Output the [X, Y] coordinate of the center of the cell containing the given text.  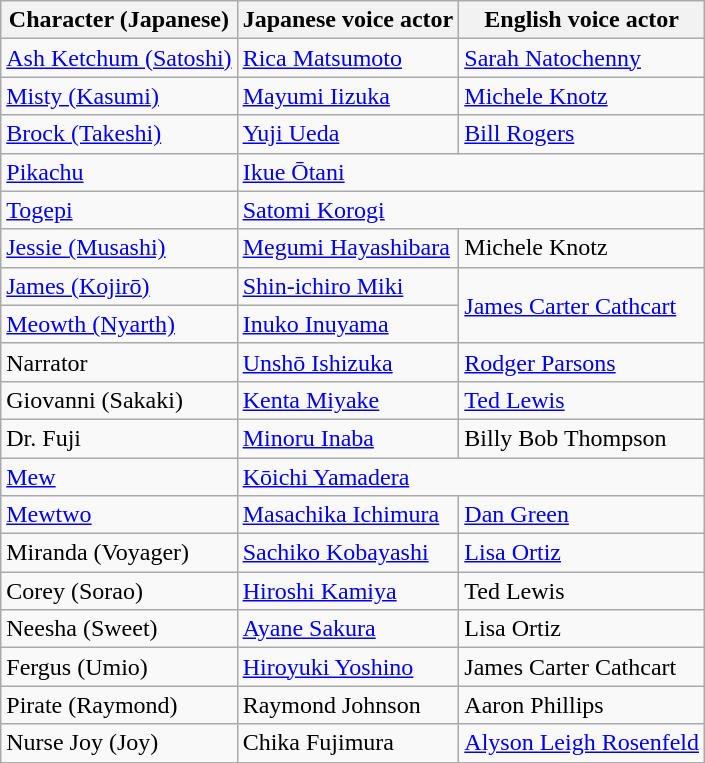
Raymond Johnson [348, 705]
Nurse Joy (Joy) [119, 743]
Rica Matsumoto [348, 58]
Corey (Sorao) [119, 591]
Ayane Sakura [348, 629]
Ash Ketchum (Satoshi) [119, 58]
Unshō Ishizuka [348, 362]
Chika Fujimura [348, 743]
Aaron Phillips [582, 705]
Kōichi Yamadera [470, 477]
Pikachu [119, 172]
Meowth (Nyarth) [119, 324]
Pirate (Raymond) [119, 705]
Ikue Ōtani [470, 172]
Jessie (Musashi) [119, 248]
English voice actor [582, 20]
Hiroshi Kamiya [348, 591]
Fergus (Umio) [119, 667]
Narrator [119, 362]
Mewtwo [119, 515]
Minoru Inaba [348, 438]
Hiroyuki Yoshino [348, 667]
Satomi Korogi [470, 210]
Bill Rogers [582, 134]
Japanese voice actor [348, 20]
Giovanni (Sakaki) [119, 400]
Character (Japanese) [119, 20]
Togepi [119, 210]
Masachika Ichimura [348, 515]
Shin-ichiro Miki [348, 286]
Miranda (Voyager) [119, 553]
Neesha (Sweet) [119, 629]
Inuko Inuyama [348, 324]
Sarah Natochenny [582, 58]
Mew [119, 477]
Sachiko Kobayashi [348, 553]
James (Kojirō) [119, 286]
Misty (Kasumi) [119, 96]
Megumi Hayashibara [348, 248]
Billy Bob Thompson [582, 438]
Alyson Leigh Rosenfeld [582, 743]
Rodger Parsons [582, 362]
Brock (Takeshi) [119, 134]
Dan Green [582, 515]
Kenta Miyake [348, 400]
Dr. Fuji [119, 438]
Yuji Ueda [348, 134]
Mayumi Iizuka [348, 96]
